Locate the cell with the specified text and output its [X, Y] center coordinate. 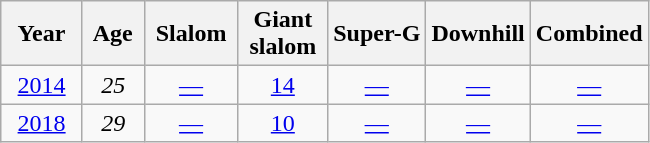
Year [42, 34]
29 [113, 123]
2014 [42, 85]
Super-G [377, 34]
Downhill [478, 34]
Combined [589, 34]
14 [283, 85]
Age [113, 34]
Slalom [191, 34]
25 [113, 85]
Giant slalom [283, 34]
10 [283, 123]
2018 [42, 123]
